Search for the cell housing the specified text and yield its (X, Y) center coordinate. 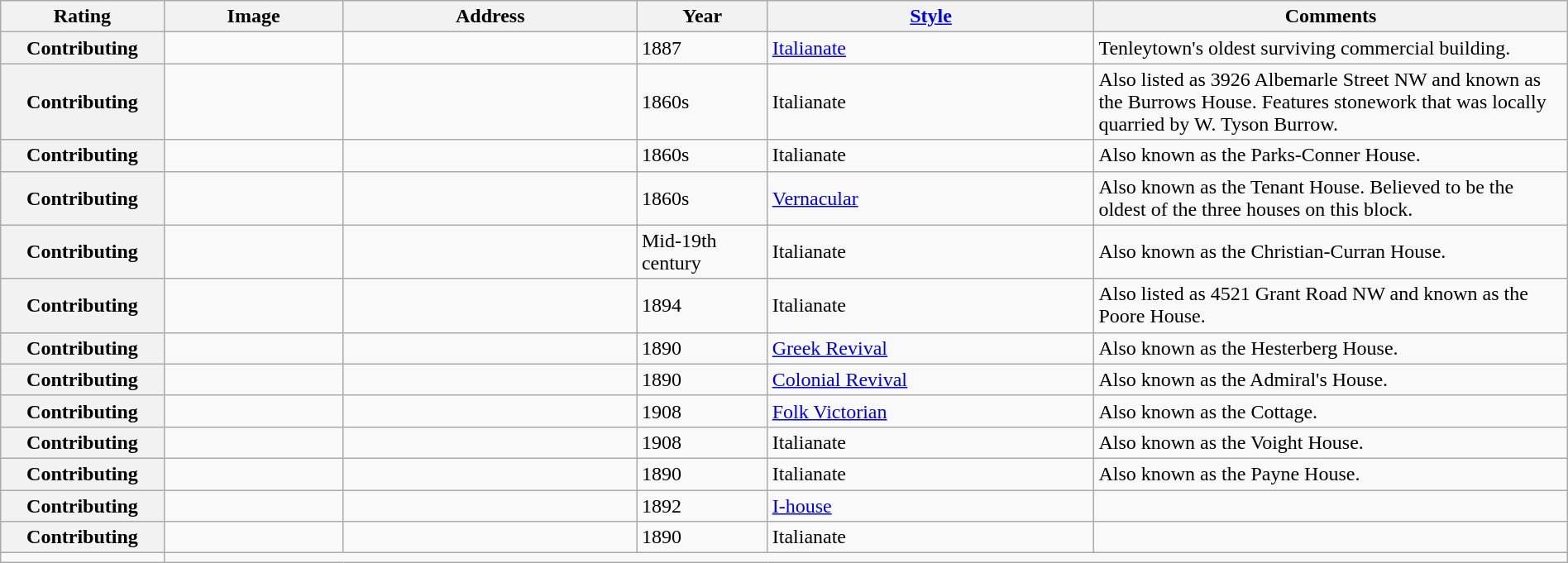
1892 (702, 505)
Tenleytown's oldest surviving commercial building. (1331, 48)
Also known as the Voight House. (1331, 442)
Also known as the Payne House. (1331, 474)
Address (490, 17)
Image (253, 17)
Comments (1331, 17)
Colonial Revival (931, 379)
1887 (702, 48)
Folk Victorian (931, 411)
Year (702, 17)
Also listed as 3926 Albemarle Street NW and known as the Burrows House. Features stonework that was locally quarried by W. Tyson Burrow. (1331, 102)
Also known as the Hesterberg House. (1331, 348)
Also known as the Admiral's House. (1331, 379)
Also known as the Cottage. (1331, 411)
Greek Revival (931, 348)
Vernacular (931, 198)
Also listed as 4521 Grant Road NW and known as the Poore House. (1331, 306)
Style (931, 17)
I-house (931, 505)
Rating (83, 17)
Also known as the Christian-Curran House. (1331, 251)
Also known as the Parks-Conner House. (1331, 155)
1894 (702, 306)
Mid-19th century (702, 251)
Also known as the Tenant House. Believed to be the oldest of the three houses on this block. (1331, 198)
